Pinpoint the cell where the given text exists, returning its (x, y) midpoint coordinate. 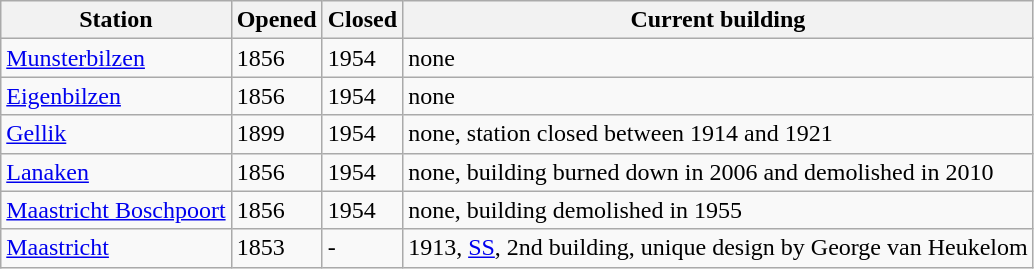
Munsterbilzen (116, 58)
Lanaken (116, 172)
Maastricht Boschpoort (116, 210)
none, building demolished in 1955 (718, 210)
1899 (276, 134)
Gellik (116, 134)
Eigenbilzen (116, 96)
none, building burned down in 2006 and demolished in 2010 (718, 172)
- (362, 248)
Station (116, 20)
1853 (276, 248)
none, station closed between 1914 and 1921 (718, 134)
1913, SS, 2nd building, unique design by George van Heukelom (718, 248)
Current building (718, 20)
Maastricht (116, 248)
Closed (362, 20)
Opened (276, 20)
